Pinpoint the cell where the given text exists, returning its (X, Y) midpoint coordinate. 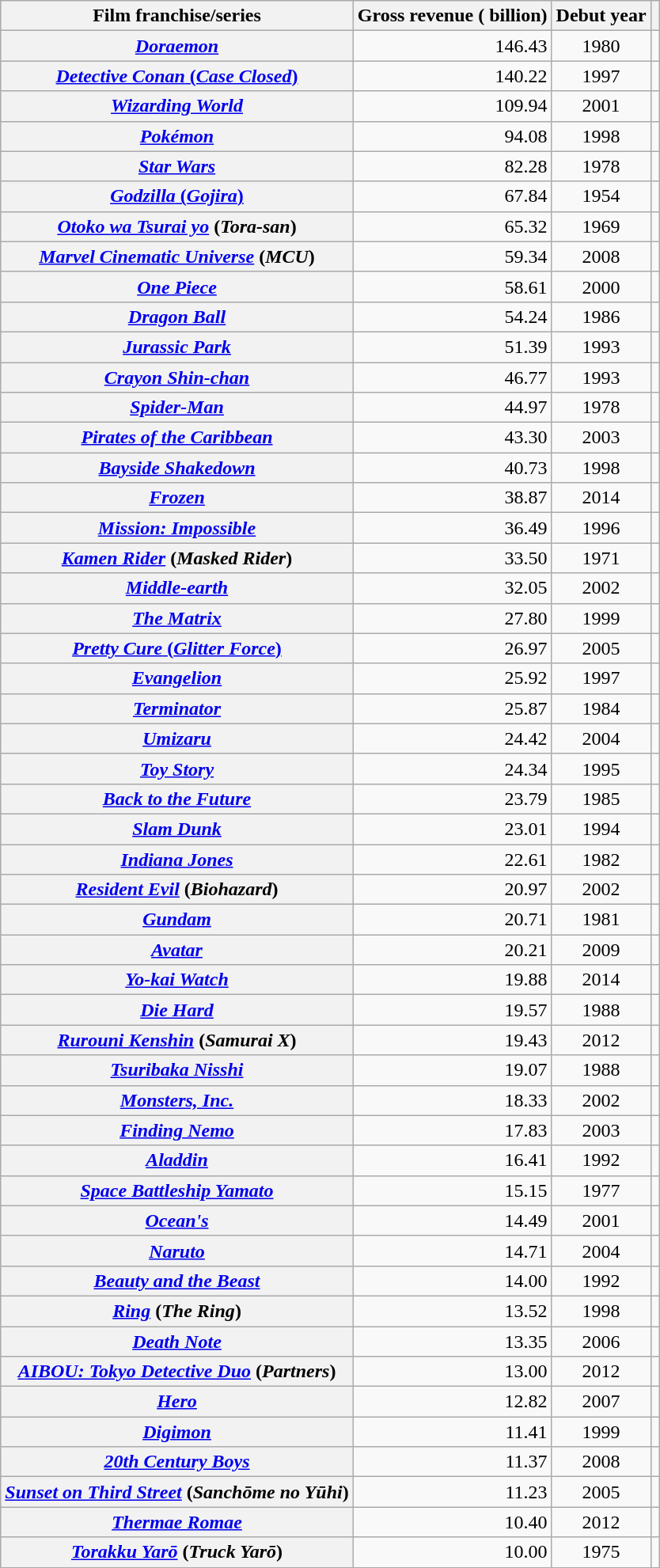
46.77 (453, 378)
146.43 (453, 46)
20.21 (453, 950)
Ocean's (177, 1221)
Terminator (177, 708)
Spider-Man (177, 408)
23.79 (453, 799)
2007 (601, 1402)
Beauty and the Beast (177, 1281)
54.24 (453, 317)
1981 (601, 920)
36.49 (453, 528)
58.61 (453, 287)
43.30 (453, 438)
Tsuribaka Nisshi (177, 1070)
1980 (601, 46)
Detective Conan (Case Closed) (177, 76)
140.22 (453, 76)
Monsters, Inc. (177, 1100)
Debut year (601, 16)
Naruto (177, 1251)
19.43 (453, 1040)
11.23 (453, 1492)
1995 (601, 769)
19.07 (453, 1070)
Indiana Jones (177, 859)
Back to the Future (177, 799)
20.97 (453, 890)
1954 (601, 196)
One Piece (177, 287)
Evangelion (177, 678)
Slam Dunk (177, 829)
67.84 (453, 196)
Hero (177, 1402)
12.82 (453, 1402)
11.37 (453, 1462)
Middle-earth (177, 588)
Marvel Cinematic Universe (MCU) (177, 256)
25.87 (453, 708)
Bayside Shakedown (177, 468)
The Matrix (177, 618)
2006 (601, 1342)
Mission: Impossible (177, 528)
Ring (The Ring) (177, 1311)
26.97 (453, 648)
Torakku Yarō (Truck Yarō) (177, 1552)
Thermae Romae (177, 1522)
59.34 (453, 256)
94.08 (453, 136)
14.49 (453, 1221)
13.35 (453, 1342)
Gross revenue ( billion) (453, 16)
Pokémon (177, 136)
Otoko wa Tsurai yo (Tora-san) (177, 226)
1986 (601, 317)
Finding Nemo (177, 1130)
Death Note (177, 1342)
1969 (601, 226)
18.33 (453, 1100)
Space Battleship Yamato (177, 1190)
32.05 (453, 588)
1971 (601, 558)
38.87 (453, 498)
Star Wars (177, 166)
Frozen (177, 498)
10.00 (453, 1552)
AIBOU: Tokyo Detective Duo (Partners) (177, 1372)
Film franchise/series (177, 16)
20.71 (453, 920)
17.83 (453, 1130)
19.88 (453, 980)
25.92 (453, 678)
11.41 (453, 1432)
65.32 (453, 226)
24.42 (453, 738)
14.71 (453, 1251)
10.40 (453, 1522)
22.61 (453, 859)
Pirates of the Caribbean (177, 438)
27.80 (453, 618)
Gundam (177, 920)
1996 (601, 528)
16.41 (453, 1160)
Kamen Rider (Masked Rider) (177, 558)
33.50 (453, 558)
Die Hard (177, 1010)
Digimon (177, 1432)
13.00 (453, 1372)
1984 (601, 708)
1975 (601, 1552)
Doraemon (177, 46)
Wizarding World (177, 106)
14.00 (453, 1281)
23.01 (453, 829)
13.52 (453, 1311)
19.57 (453, 1010)
44.97 (453, 408)
Resident Evil (Biohazard) (177, 890)
20th Century Boys (177, 1462)
Pretty Cure (Glitter Force) (177, 648)
51.39 (453, 347)
Sunset on Third Street (Sanchōme no Yūhi) (177, 1492)
82.28 (453, 166)
Avatar (177, 950)
1994 (601, 829)
Crayon Shin-chan (177, 378)
2000 (601, 287)
Godzilla (Gojira) (177, 196)
Jurassic Park (177, 347)
15.15 (453, 1190)
40.73 (453, 468)
2009 (601, 950)
Rurouni Kenshin (Samurai X) (177, 1040)
1985 (601, 799)
Aladdin (177, 1160)
1982 (601, 859)
Yo-kai Watch (177, 980)
Toy Story (177, 769)
24.34 (453, 769)
Dragon Ball (177, 317)
Umizaru (177, 738)
1977 (601, 1190)
109.94 (453, 106)
